Find where the given text appears and provide that cell's center as (X, Y) coordinate. 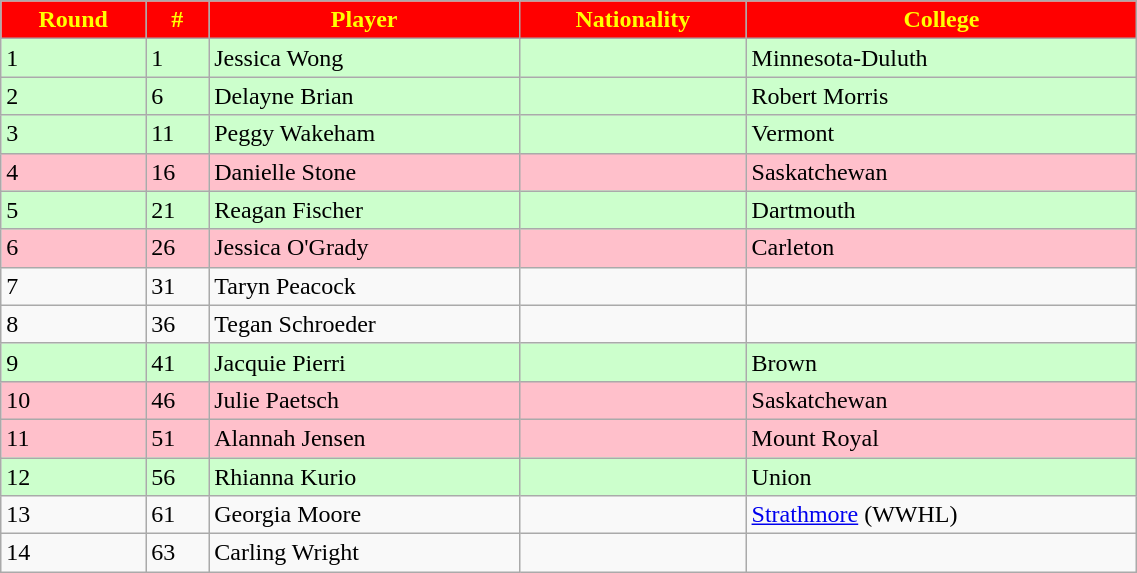
Julie Paetsch (364, 400)
Alannah Jensen (364, 438)
8 (74, 324)
Delayne Brian (364, 96)
Round (74, 20)
Minnesota-Duluth (942, 58)
Carleton (942, 248)
14 (74, 553)
46 (178, 400)
Union (942, 477)
Mount Royal (942, 438)
Strathmore (WWHL) (942, 515)
Carling Wright (364, 553)
Nationality (633, 20)
10 (74, 400)
36 (178, 324)
26 (178, 248)
51 (178, 438)
Taryn Peacock (364, 286)
12 (74, 477)
7 (74, 286)
9 (74, 362)
Peggy Wakeham (364, 134)
Vermont (942, 134)
Jessica O'Grady (364, 248)
61 (178, 515)
4 (74, 172)
56 (178, 477)
Tegan Schroeder (364, 324)
Dartmouth (942, 210)
13 (74, 515)
31 (178, 286)
5 (74, 210)
College (942, 20)
Jessica Wong (364, 58)
Robert Morris (942, 96)
63 (178, 553)
Rhianna Kurio (364, 477)
Jacquie Pierri (364, 362)
Danielle Stone (364, 172)
41 (178, 362)
Reagan Fischer (364, 210)
# (178, 20)
3 (74, 134)
Player (364, 20)
16 (178, 172)
Brown (942, 362)
21 (178, 210)
2 (74, 96)
Georgia Moore (364, 515)
